Detect which cell encompasses the target text, then output its [x, y] center coordinate. 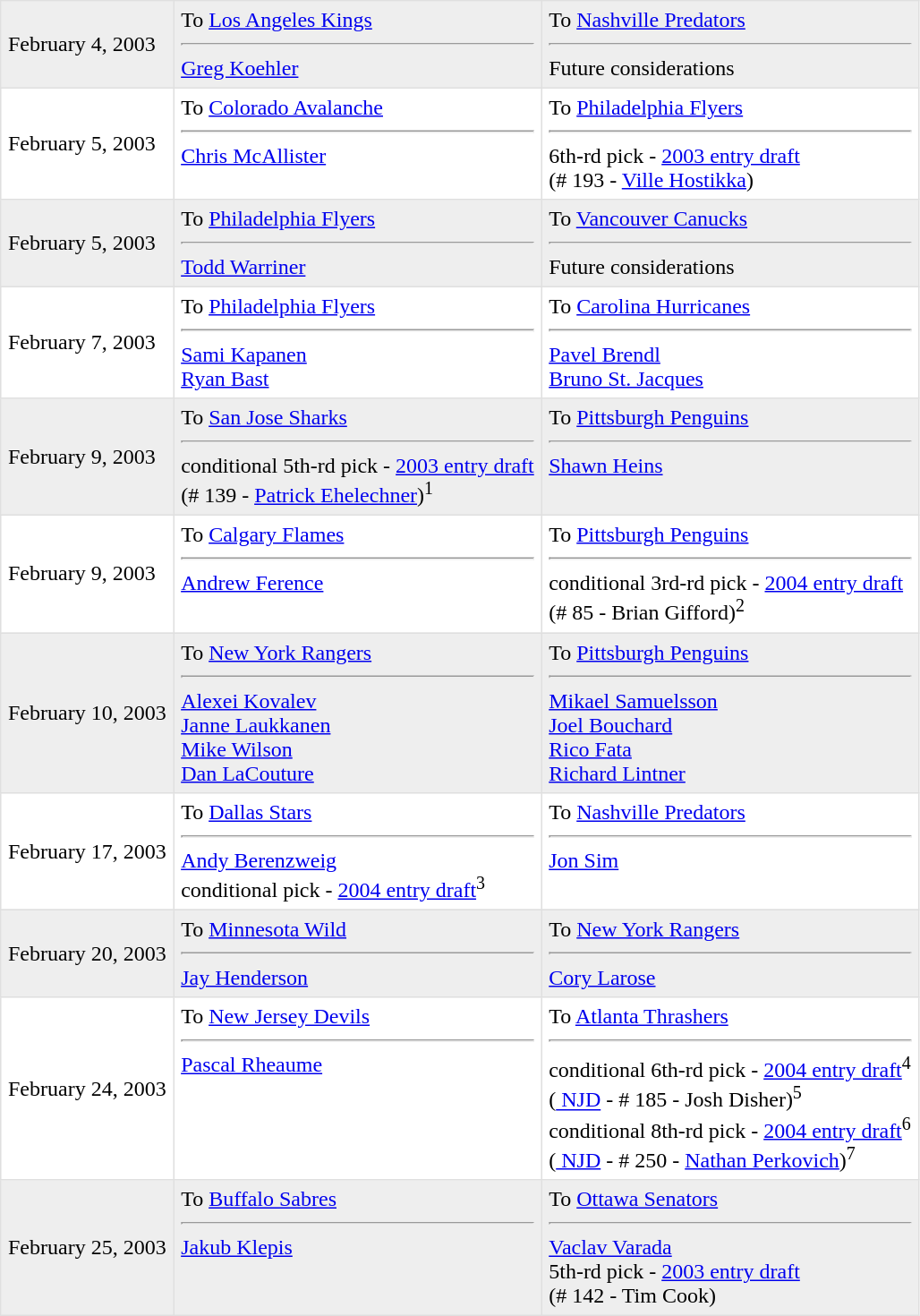
To Buffalo Sabres Jakub Klepis [358, 1248]
To Nashville PredatorsJon Sim [730, 850]
To Los Angeles Kings Greg Koehler [358, 45]
February 24, 2003 [88, 1089]
February 7, 2003 [88, 342]
February 20, 2003 [88, 953]
To Vancouver Canucks Future considerations [730, 244]
To Colorado Avalanche Chris McAllister [358, 143]
To Pittsburgh Penguins Shawn Heins [730, 457]
To Dallas StarsAndy Berenzweigconditional pick - 2004 entry draft3 [358, 850]
February 25, 2003 [88, 1248]
To Carolina Hurricanes Pavel Brendl Bruno St. Jacques [730, 342]
To Pittsburgh Penguins Mikael Samuelsson Joel Bouchard Rico Fata Richard Lintner [730, 713]
February 10, 2003 [88, 713]
February 4, 2003 [88, 45]
To Nashville Predators Future considerations [730, 45]
To Calgary Flames Andrew Ference [358, 575]
February 17, 2003 [88, 850]
To Minnesota WildJay Henderson [358, 953]
To San Jose Sharks conditional 5th-rd pick - 2003 entry draft(# 139 - Patrick Ehelechner)1 [358, 457]
To Ottawa Senators Vaclav Varada5th-rd pick - 2003 entry draft(# 142 - Tim Cook) [730, 1248]
To Philadelphia Flyers Todd Warriner [358, 244]
To Philadelphia Flyers 6th-rd pick - 2003 entry draft (# 193 - Ville Hostikka) [730, 143]
To New York RangersCory Larose [730, 953]
To Philadelphia Flyers Sami Kapanen Ryan Bast [358, 342]
To New Jersey Devils Pascal Rheaume [358, 1089]
To Pittsburgh Penguins conditional 3rd-rd pick - 2004 entry draft (# 85 - Brian Gifford)2 [730, 575]
To New York Rangers Alexei Kovalev Janne Laukkanen Mike Wilson Dan LaCouture [358, 713]
